Extract the [X, Y] coordinate from the center of the cell holding the provided text.  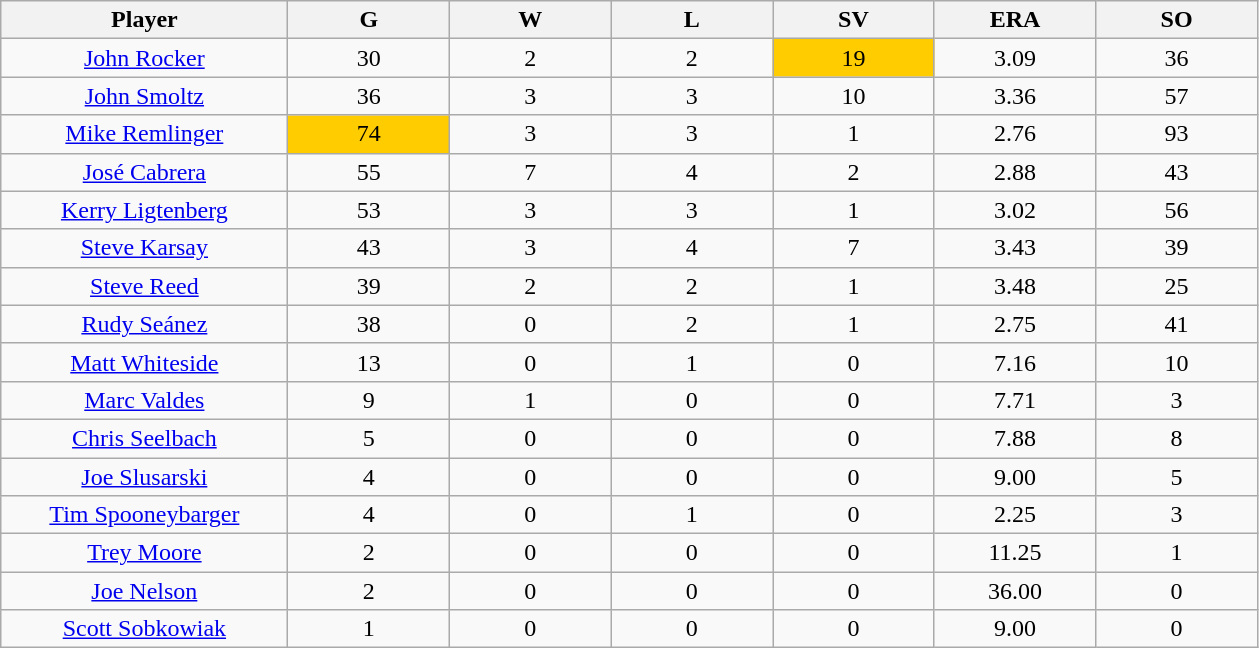
41 [1177, 324]
25 [1177, 286]
Marc Valdes [144, 400]
2.25 [1015, 515]
Player [144, 20]
SO [1177, 20]
John Rocker [144, 58]
38 [369, 324]
7.71 [1015, 400]
2.88 [1015, 172]
Kerry Ligtenberg [144, 210]
2.76 [1015, 134]
2.75 [1015, 324]
3.36 [1015, 96]
John Smoltz [144, 96]
8 [1177, 438]
9 [369, 400]
3.48 [1015, 286]
36.00 [1015, 591]
55 [369, 172]
Steve Karsay [144, 248]
ERA [1015, 20]
11.25 [1015, 553]
7.88 [1015, 438]
Rudy Seánez [144, 324]
56 [1177, 210]
57 [1177, 96]
Mike Remlinger [144, 134]
Trey Moore [144, 553]
SV [854, 20]
7.16 [1015, 362]
53 [369, 210]
W [531, 20]
G [369, 20]
74 [369, 134]
19 [854, 58]
Steve Reed [144, 286]
3.09 [1015, 58]
13 [369, 362]
Chris Seelbach [144, 438]
Tim Spooneybarger [144, 515]
3.02 [1015, 210]
Joe Nelson [144, 591]
Scott Sobkowiak [144, 629]
30 [369, 58]
Matt Whiteside [144, 362]
93 [1177, 134]
José Cabrera [144, 172]
L [692, 20]
Joe Slusarski [144, 477]
3.43 [1015, 248]
